Identify which cell holds the provided text, then report its (X, Y) central coordinate. 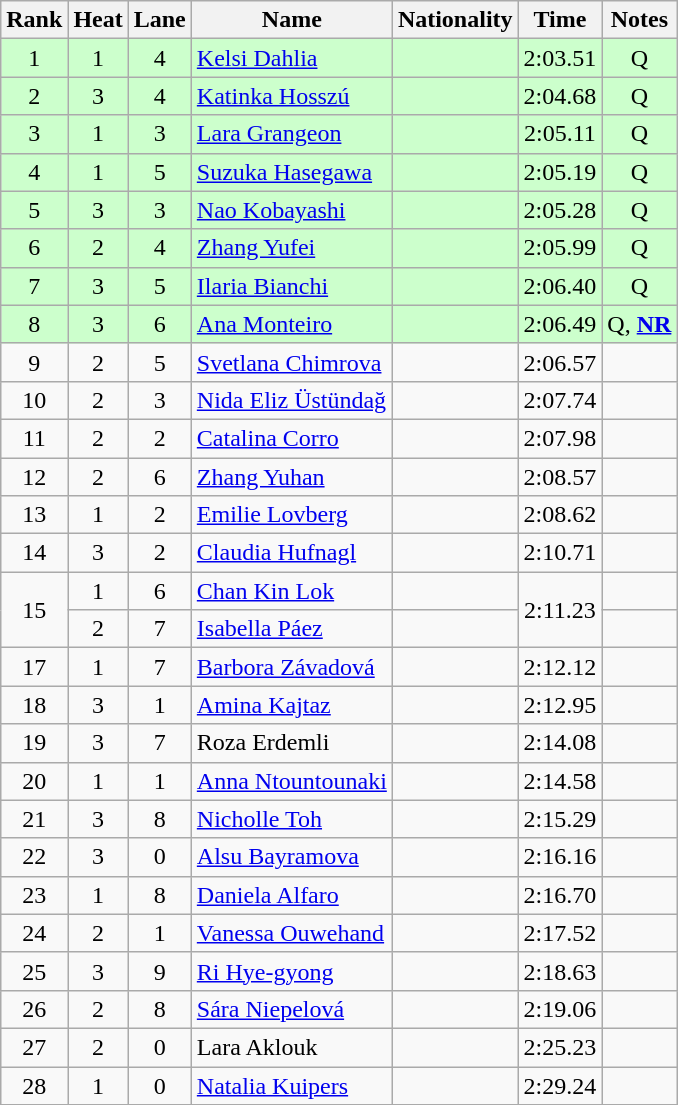
2:19.06 (560, 1009)
Emilie Lovberg (292, 515)
14 (34, 553)
Notes (640, 20)
2:14.58 (560, 781)
Suzuka Hasegawa (292, 172)
Barbora Závadová (292, 667)
19 (34, 743)
Lane (160, 20)
Nida Eliz Üstündağ (292, 400)
Claudia Hufnagl (292, 553)
2:08.62 (560, 515)
24 (34, 933)
Name (292, 20)
Rank (34, 20)
Ri Hye-gyong (292, 971)
Alsu Bayramova (292, 857)
Lara Aklouk (292, 1047)
2:12.12 (560, 667)
2:11.23 (560, 610)
15 (34, 610)
Ilaria Bianchi (292, 286)
22 (34, 857)
18 (34, 705)
Nationality (455, 20)
Heat (98, 20)
2:06.49 (560, 324)
2:14.08 (560, 743)
Q, NR (640, 324)
Zhang Yufei (292, 248)
2:08.57 (560, 477)
Ana Monteiro (292, 324)
Svetlana Chimrova (292, 362)
2:05.11 (560, 134)
2:16.16 (560, 857)
Anna Ntountounaki (292, 781)
25 (34, 971)
11 (34, 438)
2:10.71 (560, 553)
Vanessa Ouwehand (292, 933)
2:18.63 (560, 971)
2:05.99 (560, 248)
26 (34, 1009)
Natalia Kuipers (292, 1085)
Roza Erdemli (292, 743)
2:29.24 (560, 1085)
Amina Kajtaz (292, 705)
20 (34, 781)
27 (34, 1047)
2:06.40 (560, 286)
2:07.98 (560, 438)
2:15.29 (560, 819)
2:07.74 (560, 400)
2:17.52 (560, 933)
Time (560, 20)
Nao Kobayashi (292, 210)
Isabella Páez (292, 629)
Catalina Corro (292, 438)
Katinka Hosszú (292, 96)
17 (34, 667)
Nicholle Toh (292, 819)
21 (34, 819)
2:03.51 (560, 58)
23 (34, 895)
2:04.68 (560, 96)
28 (34, 1085)
Lara Grangeon (292, 134)
12 (34, 477)
Kelsi Dahlia (292, 58)
10 (34, 400)
2:16.70 (560, 895)
2:05.19 (560, 172)
Zhang Yuhan (292, 477)
2:06.57 (560, 362)
Sára Niepelová (292, 1009)
2:12.95 (560, 705)
Chan Kin Lok (292, 591)
2:05.28 (560, 210)
Daniela Alfaro (292, 895)
2:25.23 (560, 1047)
13 (34, 515)
